From the cell containing the given text, extract its center point as (x, y) coordinate. 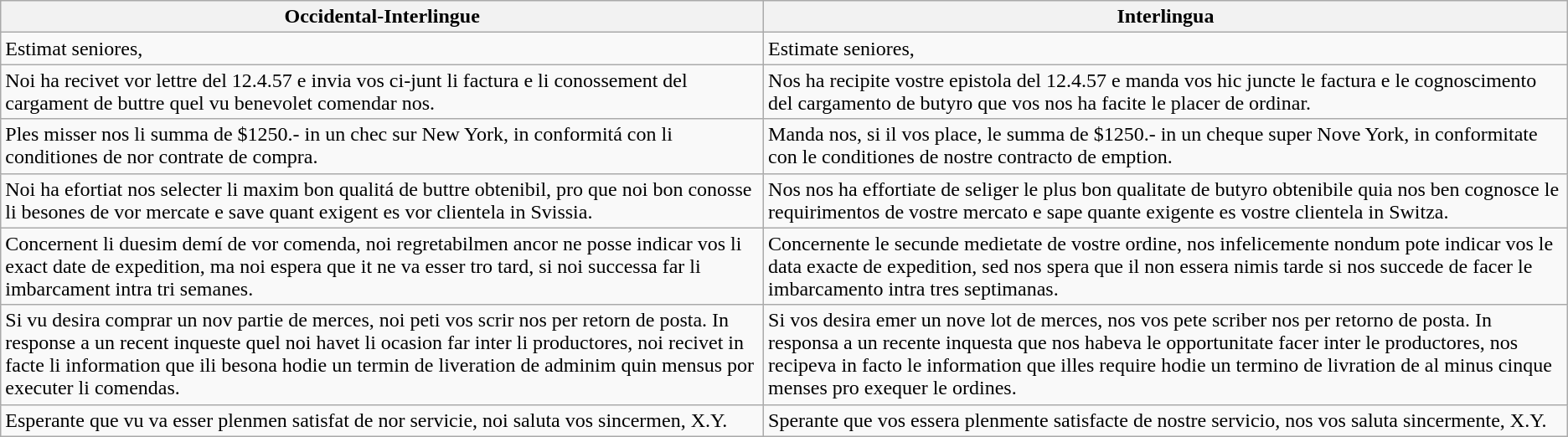
Interlingua (1166, 17)
Noi ha recivet vor lettre del 12.4.57 e invia vos ci-junt li factura e li conossement del cargament de buttre quel vu benevolet comendar nos. (382, 92)
Manda nos, si il vos place, le summa de $1250.- in un cheque super Nove York, in conformitate con le conditiones de nostre contracto de emption. (1166, 146)
Occidental-Interlingue (382, 17)
Estimate seniores, (1166, 49)
Ples misser nos li summa de $1250.- in un chec sur New York, in conformitá con li conditiones de nor contrate de compra. (382, 146)
Esperante que vu va esser plenmen satisfat de nor servicie, noi saluta vos sincermen, X.Y. (382, 420)
Sperante que vos essera plenmente satisfacte de nostre servicio, nos vos saluta sincermente, X.Y. (1166, 420)
Estimat seniores, (382, 49)
